Search for the cell housing the specified text and yield its (x, y) center coordinate. 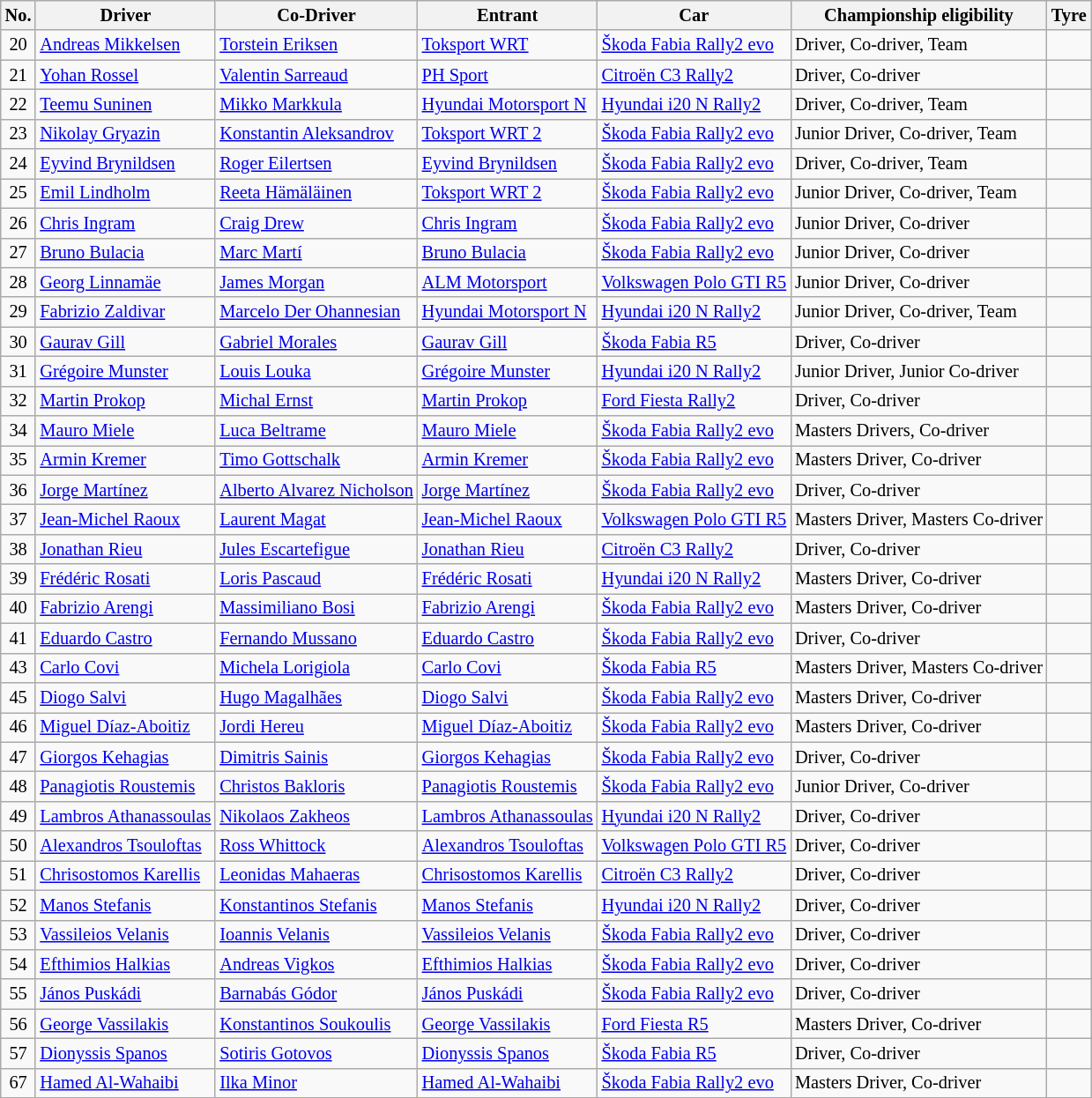
ALM Motorsport (508, 282)
30 (19, 342)
32 (19, 401)
43 (19, 668)
31 (19, 371)
48 (19, 786)
Ioannis Velanis (316, 935)
39 (19, 579)
Loris Pascaud (316, 579)
Gabriel Morales (316, 342)
27 (19, 253)
Barnabás Gódor (316, 994)
Michal Ernst (316, 401)
Dimitris Sainis (316, 757)
James Morgan (316, 282)
Andreas Mikkelsen (125, 45)
24 (19, 164)
26 (19, 223)
54 (19, 964)
34 (19, 431)
Torstein Eriksen (316, 45)
47 (19, 757)
Teemu Suninen (125, 104)
Mikko Markkula (316, 104)
Christos Bakloris (316, 786)
53 (19, 935)
Leonidas Mahaeras (316, 875)
Jordi Hereu (316, 727)
Marc Martí (316, 253)
Laurent Magat (316, 519)
50 (19, 846)
Reeta Hämäläinen (316, 193)
No. (19, 15)
Tyre (1069, 15)
Alberto Alvarez Nicholson (316, 490)
51 (19, 875)
49 (19, 816)
Craig Drew (316, 223)
Nikolay Gryazin (125, 134)
Ford Fiesta Rally2 (695, 401)
Masters Drivers, Co-driver (918, 431)
Roger Eilertsen (316, 164)
PH Sport (508, 75)
41 (19, 638)
20 (19, 45)
Co-Driver (316, 15)
Marcelo Der Ohannesian (316, 312)
22 (19, 104)
Emil Lindholm (125, 193)
Michela Lorigiola (316, 668)
Valentin Sarreaud (316, 75)
29 (19, 312)
Toksport WRT (508, 45)
Nikolaos Zakheos (316, 816)
45 (19, 697)
Fernando Mussano (316, 638)
Ford Fiesta R5 (695, 1024)
37 (19, 519)
Yohan Rossel (125, 75)
Konstantin Aleksandrov (316, 134)
Sotiris Gotovos (316, 1053)
Louis Louka (316, 371)
25 (19, 193)
Hugo Magalhães (316, 697)
Massimiliano Bosi (316, 608)
28 (19, 282)
Luca Beltrame (316, 431)
36 (19, 490)
Konstantinos Stefanis (316, 905)
55 (19, 994)
52 (19, 905)
40 (19, 608)
Car (695, 15)
56 (19, 1024)
Ilka Minor (316, 1083)
Entrant (508, 15)
35 (19, 460)
46 (19, 727)
Championship eligibility (918, 15)
Fabrizio Zaldivar (125, 312)
Konstantinos Soukoulis (316, 1024)
Georg Linnamäe (125, 282)
Ross Whittock (316, 846)
Driver (125, 15)
67 (19, 1083)
Jules Escartefigue (316, 549)
Andreas Vigkos (316, 964)
23 (19, 134)
Timo Gottschalk (316, 460)
38 (19, 549)
Junior Driver, Junior Co-driver (918, 371)
57 (19, 1053)
21 (19, 75)
